Search for the cell housing the specified text and yield its (X, Y) center coordinate. 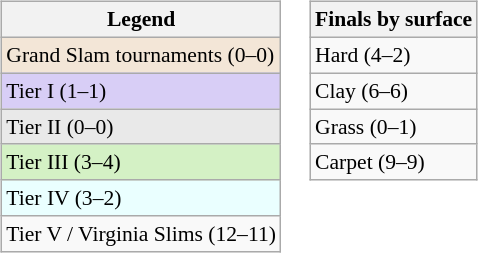
Tier III (3–4) (141, 162)
Hard (4–2) (394, 55)
Finals by surface (394, 20)
Clay (6–6) (394, 91)
Legend (141, 20)
Tier V / Virginia Slims (12–11) (141, 234)
Tier I (1–1) (141, 91)
Grand Slam tournaments (0–0) (141, 55)
Tier II (0–0) (141, 127)
Carpet (9–9) (394, 162)
Grass (0–1) (394, 127)
Tier IV (3–2) (141, 198)
